Identify which cell holds the provided text, then report its (x, y) central coordinate. 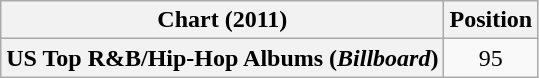
US Top R&B/Hip-Hop Albums (Billboard) (222, 58)
Position (491, 20)
Chart (2011) (222, 20)
95 (491, 58)
